Identify which cell holds the provided text, then report its (x, y) central coordinate. 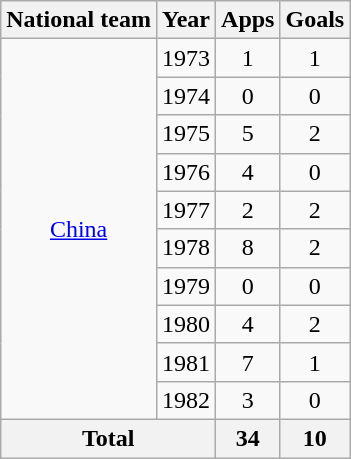
8 (248, 248)
34 (248, 438)
10 (315, 438)
China (79, 230)
Apps (248, 20)
3 (248, 400)
7 (248, 362)
1976 (186, 172)
Goals (315, 20)
Total (108, 438)
Year (186, 20)
1979 (186, 286)
1973 (186, 58)
1980 (186, 324)
1975 (186, 134)
5 (248, 134)
1977 (186, 210)
1981 (186, 362)
National team (79, 20)
1974 (186, 96)
1978 (186, 248)
1982 (186, 400)
